From the cell containing the given text, extract its center point as (x, y) coordinate. 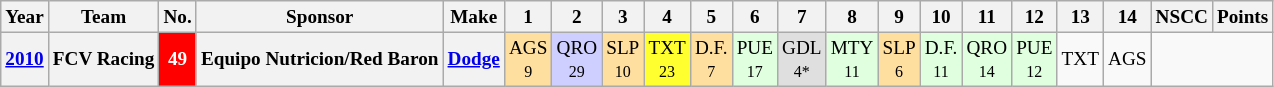
AGS9 (528, 59)
Team (104, 17)
6 (754, 17)
13 (1080, 17)
14 (1127, 17)
QRO29 (577, 59)
7 (802, 17)
Points (1242, 17)
Make (474, 17)
Dodge (474, 59)
SLP6 (899, 59)
SLP10 (623, 59)
Sponsor (320, 17)
4 (667, 17)
PUE12 (1034, 59)
Year (25, 17)
1 (528, 17)
NSCC (1182, 17)
GDL4* (802, 59)
QRO14 (987, 59)
D.F.7 (711, 59)
FCV Racing (104, 59)
8 (852, 17)
2 (577, 17)
2010 (25, 59)
3 (623, 17)
5 (711, 17)
TXT23 (667, 59)
D.F.11 (941, 59)
Equipo Nutricion/Red Baron (320, 59)
MTY11 (852, 59)
No. (178, 17)
49 (178, 59)
12 (1034, 17)
TXT (1080, 59)
AGS (1127, 59)
10 (941, 17)
9 (899, 17)
11 (987, 17)
PUE17 (754, 59)
